Locate the cell with the specified text and output its (X, Y) center coordinate. 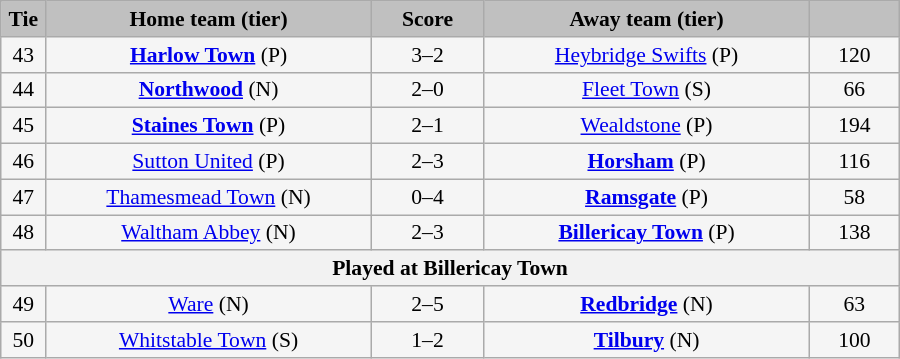
Wealdstone (P) (647, 126)
46 (24, 162)
120 (854, 55)
Played at Billericay Town (450, 269)
Northwood (N) (209, 90)
Fleet Town (S) (647, 90)
Away team (tier) (647, 19)
Harlow Town (P) (209, 55)
100 (854, 340)
Redbridge (N) (647, 304)
44 (24, 90)
45 (24, 126)
Ware (N) (209, 304)
63 (854, 304)
47 (24, 197)
2–0 (427, 90)
Score (427, 19)
194 (854, 126)
43 (24, 55)
Thamesmead Town (N) (209, 197)
66 (854, 90)
3–2 (427, 55)
Horsham (P) (647, 162)
50 (24, 340)
49 (24, 304)
Waltham Abbey (N) (209, 233)
2–1 (427, 126)
Whitstable Town (S) (209, 340)
Billericay Town (P) (647, 233)
58 (854, 197)
48 (24, 233)
0–4 (427, 197)
Heybridge Swifts (P) (647, 55)
Home team (tier) (209, 19)
Staines Town (P) (209, 126)
1–2 (427, 340)
Tie (24, 19)
116 (854, 162)
138 (854, 233)
Tilbury (N) (647, 340)
Ramsgate (P) (647, 197)
2–5 (427, 304)
Sutton United (P) (209, 162)
